From the cell containing the given text, extract its center point as (X, Y) coordinate. 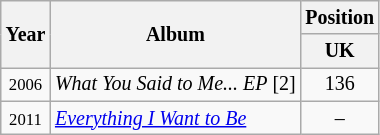
2006 (26, 84)
Year (26, 34)
What You Said to Me... EP [2] (175, 84)
136 (339, 84)
Everything I Want to Be (175, 118)
Position (339, 18)
2011 (26, 118)
Album (175, 34)
– (339, 118)
UK (339, 52)
